Pinpoint the cell where the given text exists, returning its (X, Y) midpoint coordinate. 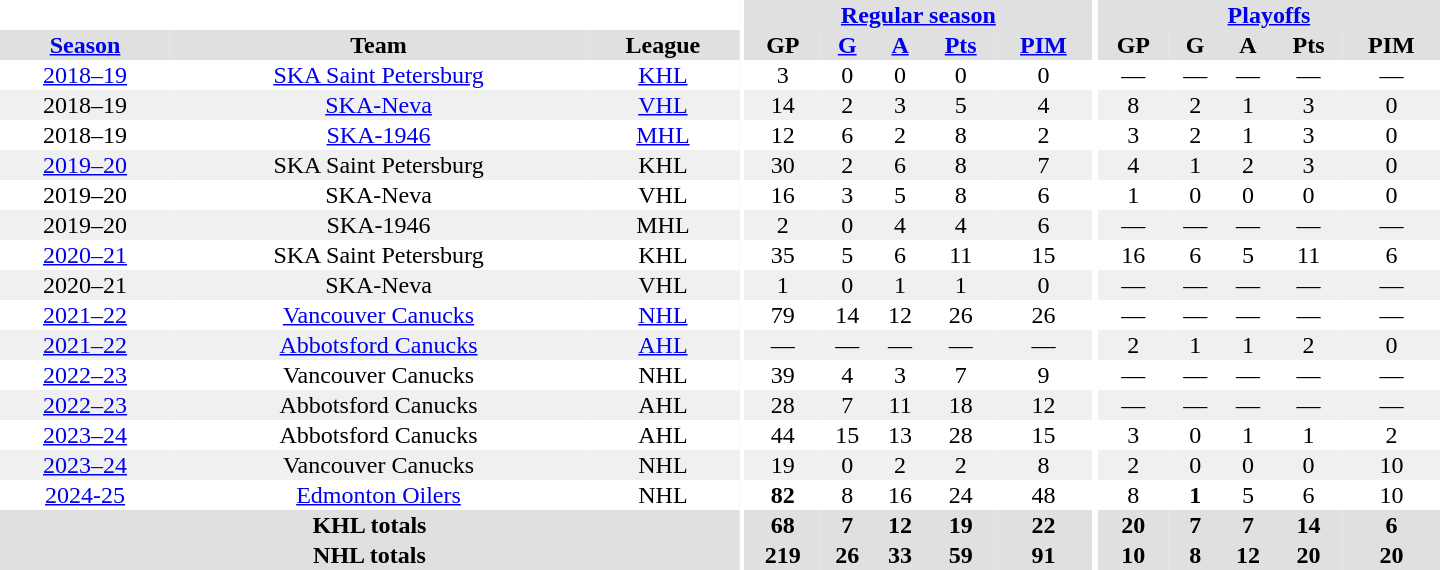
79 (783, 315)
Season (85, 45)
Playoffs (1269, 15)
2024-25 (85, 495)
30 (783, 165)
18 (960, 405)
44 (783, 435)
68 (783, 525)
24 (960, 495)
Team (378, 45)
22 (1044, 525)
KHL totals (370, 525)
Edmonton Oilers (378, 495)
48 (1044, 495)
91 (1044, 555)
59 (960, 555)
35 (783, 255)
33 (900, 555)
Regular season (918, 15)
NHL totals (370, 555)
82 (783, 495)
39 (783, 375)
League (663, 45)
219 (783, 555)
9 (1044, 375)
13 (900, 435)
